From the cell containing the given text, extract its center point as [x, y] coordinate. 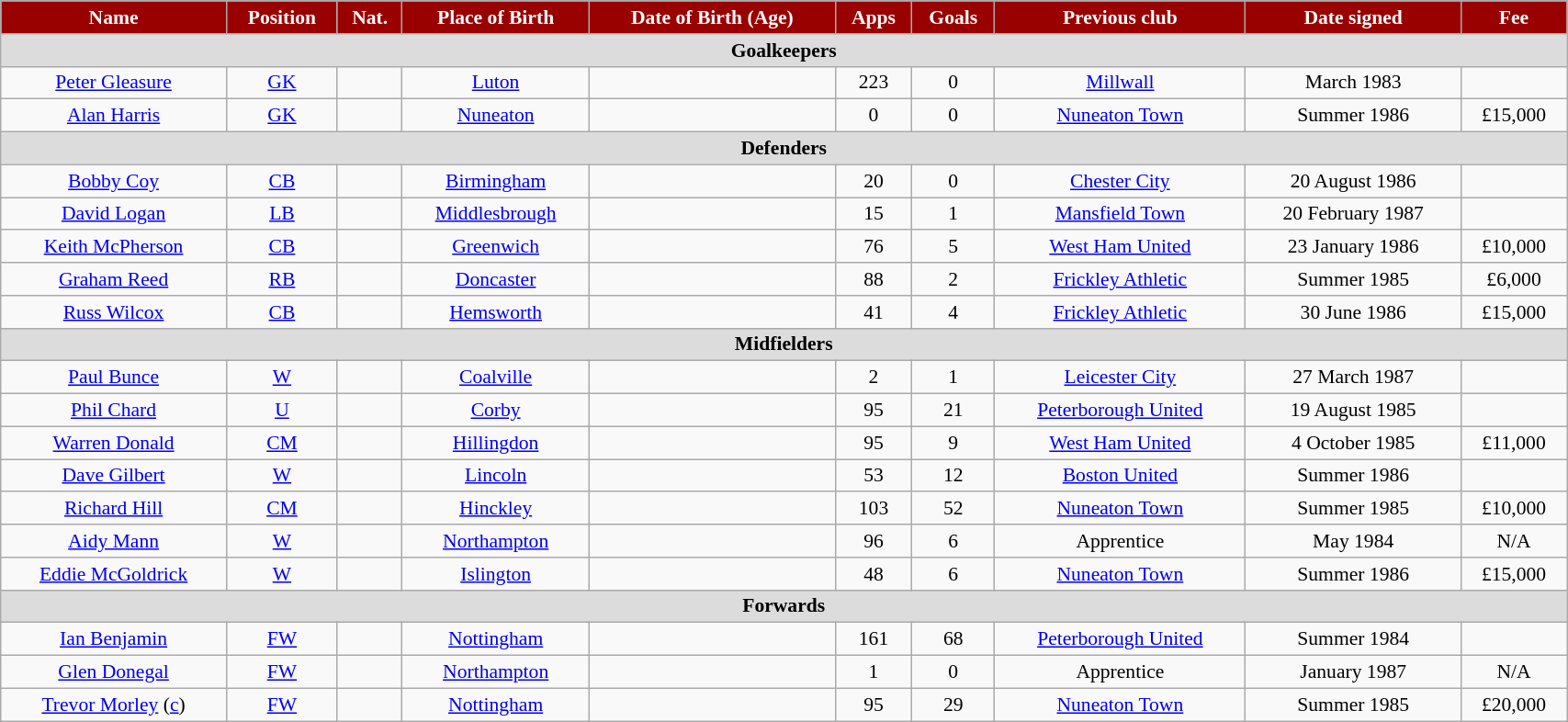
Alan Harris [114, 116]
Goals [953, 17]
January 1987 [1353, 672]
£6,000 [1514, 279]
15 [873, 214]
Hinckley [496, 509]
Phil Chard [114, 411]
68 [953, 639]
RB [281, 279]
4 October 1985 [1353, 443]
Trevor Morley (c) [114, 705]
Mansfield Town [1121, 214]
Fee [1514, 17]
Peter Gleasure [114, 83]
Luton [496, 83]
Dave Gilbert [114, 476]
May 1984 [1353, 541]
20 [873, 181]
Place of Birth [496, 17]
Greenwich [496, 247]
53 [873, 476]
Apps [873, 17]
29 [953, 705]
Nat. [369, 17]
Goalkeepers [784, 51]
Hemsworth [496, 312]
223 [873, 83]
Midfielders [784, 344]
Glen Donegal [114, 672]
30 June 1986 [1353, 312]
£11,000 [1514, 443]
Boston United [1121, 476]
Name [114, 17]
4 [953, 312]
Islington [496, 574]
20 August 1986 [1353, 181]
Previous club [1121, 17]
20 February 1987 [1353, 214]
Hillingdon [496, 443]
LB [281, 214]
21 [953, 411]
Birmingham [496, 181]
161 [873, 639]
Position [281, 17]
52 [953, 509]
U [281, 411]
41 [873, 312]
Nuneaton [496, 116]
Graham Reed [114, 279]
Leicester City [1121, 378]
David Logan [114, 214]
9 [953, 443]
Doncaster [496, 279]
19 August 1985 [1353, 411]
Millwall [1121, 83]
88 [873, 279]
Lincoln [496, 476]
Forwards [784, 606]
Bobby Coy [114, 181]
Date of Birth (Age) [712, 17]
Eddie McGoldrick [114, 574]
Ian Benjamin [114, 639]
Warren Donald [114, 443]
Corby [496, 411]
Chester City [1121, 181]
Keith McPherson [114, 247]
March 1983 [1353, 83]
48 [873, 574]
103 [873, 509]
Paul Bunce [114, 378]
Defenders [784, 149]
5 [953, 247]
Middlesbrough [496, 214]
96 [873, 541]
Coalville [496, 378]
23 January 1986 [1353, 247]
76 [873, 247]
Russ Wilcox [114, 312]
Date signed [1353, 17]
12 [953, 476]
Summer 1984 [1353, 639]
Aidy Mann [114, 541]
27 March 1987 [1353, 378]
Richard Hill [114, 509]
£20,000 [1514, 705]
